Return the (x, y) coordinate for the center point of the cell that contains the specified text.  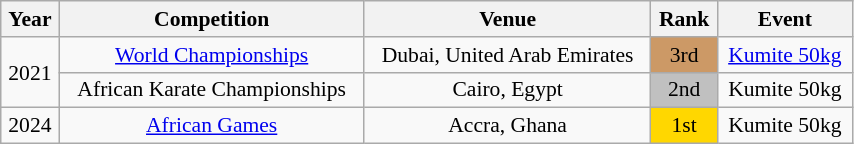
2021 (30, 72)
Year (30, 19)
Cairo, Egypt (508, 90)
2024 (30, 126)
Event (784, 19)
Dubai, United Arab Emirates (508, 55)
African Games (212, 126)
3rd (684, 55)
1st (684, 126)
2nd (684, 90)
Accra, Ghana (508, 126)
Venue (508, 19)
World Championships (212, 55)
African Karate Championships (212, 90)
Competition (212, 19)
Rank (684, 19)
